Capture the cell that displays the provided text and extract its [X, Y] central coordinate. 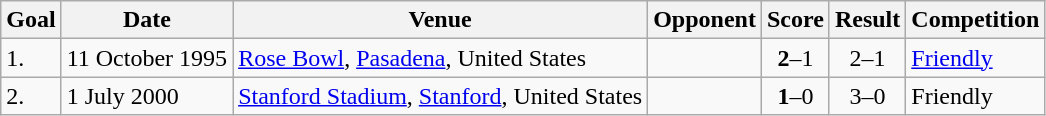
Opponent [705, 20]
Goal [31, 20]
2. [31, 96]
11 October 1995 [146, 58]
1. [31, 58]
Rose Bowl, Pasadena, United States [440, 58]
Date [146, 20]
Venue [440, 20]
Competition [976, 20]
Stanford Stadium, Stanford, United States [440, 96]
1–0 [795, 96]
3–0 [867, 96]
Result [867, 20]
Score [795, 20]
1 July 2000 [146, 96]
